Return (X, Y) of the center of cell containing provided text 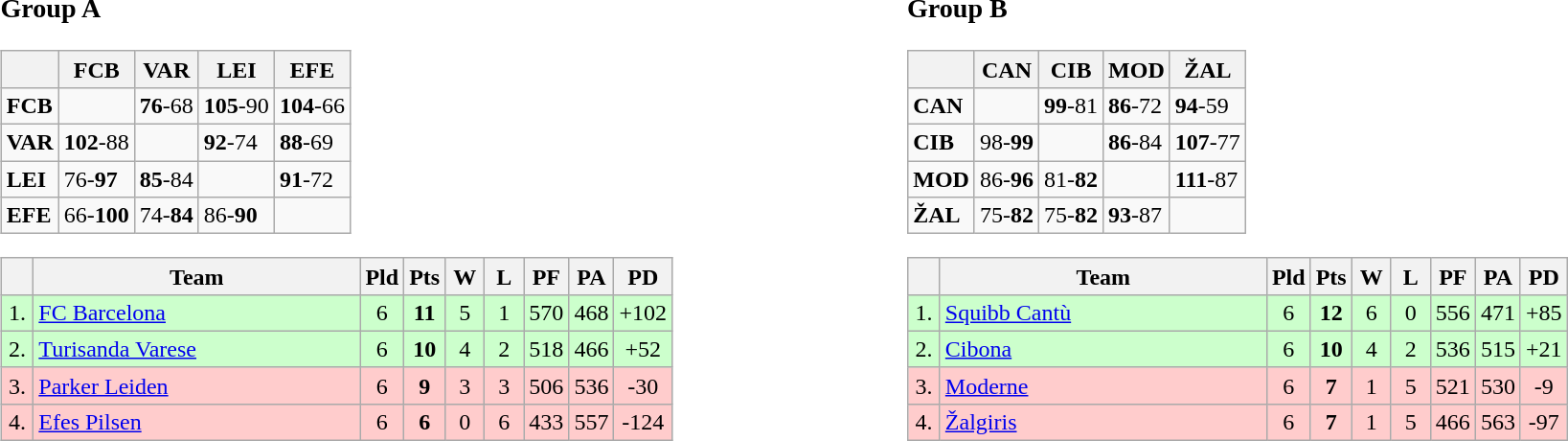
Parker Leiden (197, 385)
557 (592, 422)
Efes Pilsen (197, 422)
86-84 (1137, 143)
515 (1498, 349)
107-77 (1207, 143)
FC Barcelona (197, 313)
Squibb Cantù (1103, 313)
88-69 (312, 143)
92-74 (236, 143)
570 (546, 313)
93-87 (1137, 216)
530 (1498, 385)
468 (592, 313)
11 (425, 313)
521 (1452, 385)
-9 (1544, 385)
+21 (1544, 349)
-97 (1544, 422)
Moderne (1103, 385)
12 (1331, 313)
556 (1452, 313)
563 (1498, 422)
66-100 (96, 216)
-124 (644, 422)
102-88 (96, 143)
+102 (644, 313)
76-68 (167, 105)
518 (546, 349)
85-84 (167, 179)
76-97 (96, 179)
99-81 (1071, 105)
-30 (644, 385)
471 (1498, 313)
94-59 (1207, 105)
506 (546, 385)
74-84 (167, 216)
Cibona (1103, 349)
+85 (1544, 313)
105-90 (236, 105)
Žalgiris (1103, 422)
111-87 (1207, 179)
104-66 (312, 105)
86-96 (1006, 179)
9 (425, 385)
+52 (644, 349)
Turisanda Varese (197, 349)
433 (546, 422)
91-72 (312, 179)
98-99 (1006, 143)
86-90 (236, 216)
81-82 (1071, 179)
86-72 (1137, 105)
